For the text-containing cell, return its midpoint in (x, y) coordinate format. 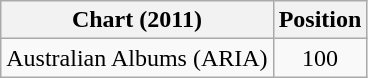
Chart (2011) (137, 20)
Position (320, 20)
100 (320, 58)
Australian Albums (ARIA) (137, 58)
